Determine the [x, y] coordinate at the center of the cell enclosing the given text.  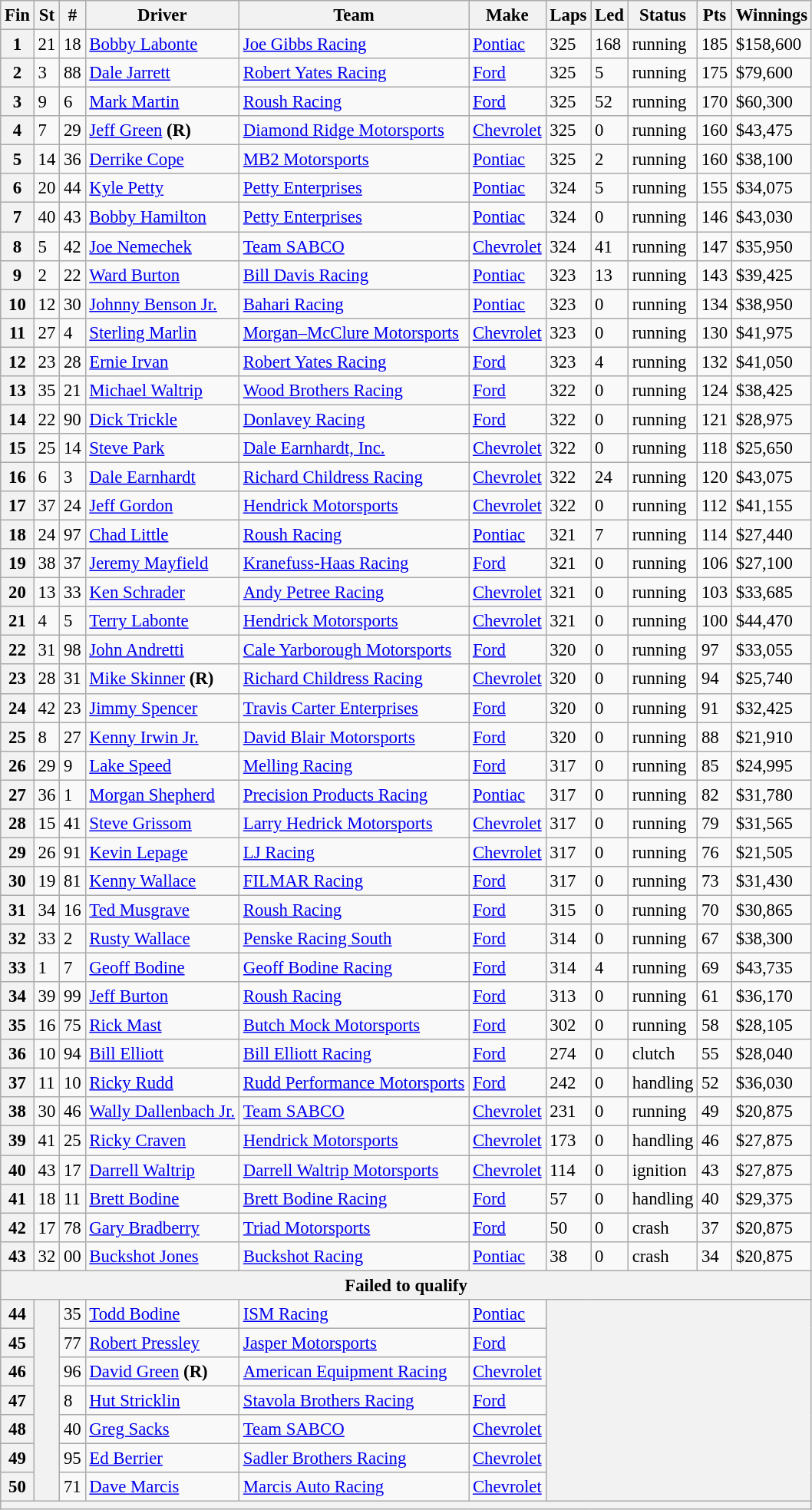
$158,600 [771, 45]
Steve Park [162, 448]
$44,470 [771, 621]
82 [715, 795]
Geoff Bodine Racing [353, 968]
99 [72, 996]
$43,475 [771, 131]
$38,300 [771, 939]
Team [353, 15]
Michael Waltrip [162, 391]
Derrike Cope [162, 160]
Bahari Racing [353, 304]
$24,995 [771, 765]
Joe Nemechek [162, 246]
85 [715, 765]
Hut Stricklin [162, 1400]
58 [715, 1026]
Ricky Craven [162, 1141]
$28,105 [771, 1026]
$31,780 [771, 795]
302 [568, 1026]
Geoff Bodine [162, 968]
Kyle Petty [162, 188]
155 [715, 188]
$25,740 [771, 679]
81 [72, 881]
Melling Racing [353, 765]
45 [18, 1343]
$21,910 [771, 737]
$41,975 [771, 332]
274 [568, 1054]
Ed Berrier [162, 1459]
175 [715, 73]
$36,170 [771, 996]
90 [72, 419]
Jimmy Spencer [162, 708]
47 [18, 1400]
147 [715, 246]
313 [568, 996]
78 [72, 1227]
$33,055 [771, 650]
MB2 Motorsports [353, 160]
Winnings [771, 15]
112 [715, 506]
Led [609, 15]
$36,030 [771, 1083]
Mark Martin [162, 102]
$41,155 [771, 506]
Butch Mock Motorsports [353, 1026]
67 [715, 939]
70 [715, 910]
Dale Earnhardt, Inc. [353, 448]
Darrell Waltrip [162, 1170]
Wood Brothers Racing [353, 391]
clutch [662, 1054]
146 [715, 217]
79 [715, 824]
Status [662, 15]
Darrell Waltrip Motorsports [353, 1170]
$34,075 [771, 188]
John Andretti [162, 650]
Kenny Irwin Jr. [162, 737]
Greg Sacks [162, 1429]
Rusty Wallace [162, 939]
Jeff Burton [162, 996]
143 [715, 275]
Rudd Performance Motorsports [353, 1083]
96 [72, 1372]
St [46, 15]
Robert Pressley [162, 1343]
Triad Motorsports [353, 1227]
Dale Jarrett [162, 73]
Ricky Rudd [162, 1083]
American Equipment Racing [353, 1372]
Dick Trickle [162, 419]
$60,300 [771, 102]
Kranefuss-Haas Racing [353, 563]
242 [568, 1083]
48 [18, 1429]
75 [72, 1026]
Jeff Green (R) [162, 131]
57 [568, 1198]
73 [715, 881]
Ward Burton [162, 275]
Fin [18, 15]
Penske Racing South [353, 939]
Gary Bradberry [162, 1227]
$27,100 [771, 563]
95 [72, 1459]
# [72, 15]
$25,650 [771, 448]
120 [715, 477]
Diamond Ridge Motorsports [353, 131]
$31,430 [771, 881]
Buckshot Jones [162, 1256]
$43,075 [771, 477]
$79,600 [771, 73]
ignition [662, 1170]
121 [715, 419]
Kenny Wallace [162, 881]
Bobby Labonte [162, 45]
Kevin Lepage [162, 852]
Cale Yarborough Motorsports [353, 650]
Larry Hedrick Motorsports [353, 824]
231 [568, 1112]
55 [715, 1054]
Rick Mast [162, 1026]
168 [609, 45]
$43,030 [771, 217]
77 [72, 1343]
134 [715, 304]
Mike Skinner (R) [162, 679]
315 [568, 910]
Wally Dallenbach Jr. [162, 1112]
Morgan Shepherd [162, 795]
David Blair Motorsports [353, 737]
Steve Grissom [162, 824]
106 [715, 563]
$38,100 [771, 160]
Driver [162, 15]
00 [72, 1256]
Bobby Hamilton [162, 217]
Stavola Brothers Racing [353, 1400]
Pts [715, 15]
Bill Elliott Racing [353, 1054]
$35,950 [771, 246]
Brett Bodine [162, 1198]
$31,565 [771, 824]
Buckshot Racing [353, 1256]
Terry Labonte [162, 621]
Sadler Brothers Racing [353, 1459]
FILMAR Racing [353, 881]
71 [72, 1487]
Donlavey Racing [353, 419]
Failed to qualify [407, 1285]
Jasper Motorsports [353, 1343]
$38,950 [771, 304]
Marcis Auto Racing [353, 1487]
Sterling Marlin [162, 332]
$43,735 [771, 968]
Jeremy Mayfield [162, 563]
Todd Bodine [162, 1314]
170 [715, 102]
$21,505 [771, 852]
$28,040 [771, 1054]
124 [715, 391]
130 [715, 332]
Ken Schrader [162, 593]
61 [715, 996]
Bill Davis Racing [353, 275]
$29,375 [771, 1198]
69 [715, 968]
$41,050 [771, 362]
76 [715, 852]
118 [715, 448]
$38,425 [771, 391]
Laps [568, 15]
LJ Racing [353, 852]
Dale Earnhardt [162, 477]
132 [715, 362]
David Green (R) [162, 1372]
$28,975 [771, 419]
$39,425 [771, 275]
Bill Elliott [162, 1054]
Brett Bodine Racing [353, 1198]
100 [715, 621]
Make [507, 15]
173 [568, 1141]
Morgan–McClure Motorsports [353, 332]
$33,685 [771, 593]
Ted Musgrave [162, 910]
Chad Little [162, 535]
185 [715, 45]
$30,865 [771, 910]
$32,425 [771, 708]
Jeff Gordon [162, 506]
98 [72, 650]
Joe Gibbs Racing [353, 45]
103 [715, 593]
$27,440 [771, 535]
Dave Marcis [162, 1487]
Johnny Benson Jr. [162, 304]
Andy Petree Racing [353, 593]
Lake Speed [162, 765]
ISM Racing [353, 1314]
Precision Products Racing [353, 795]
Ernie Irvan [162, 362]
Travis Carter Enterprises [353, 708]
